Return the [x, y] coordinate for the center point of the cell that contains the specified text.  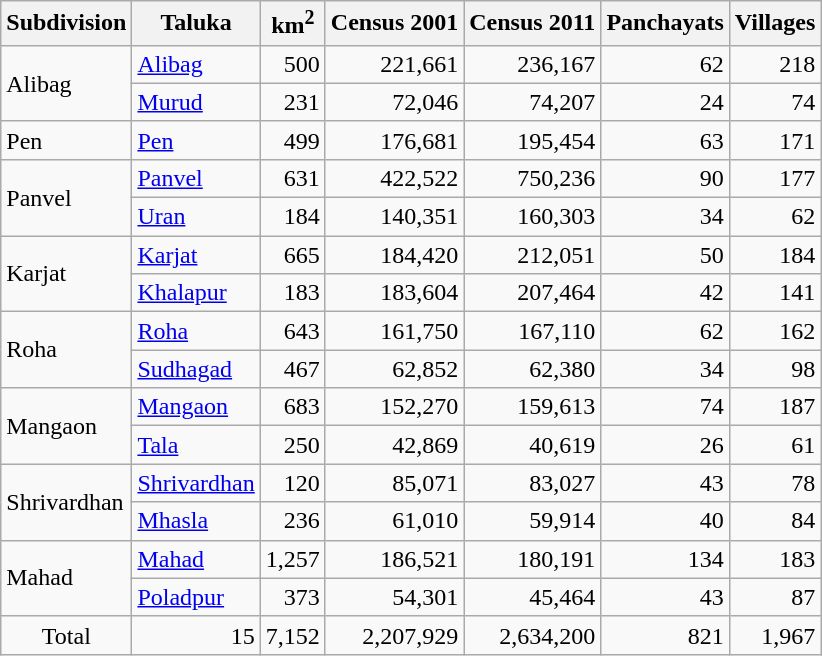
40,619 [532, 445]
42 [665, 293]
84 [775, 521]
98 [775, 369]
171 [775, 140]
180,191 [532, 559]
85,071 [394, 483]
62,380 [532, 369]
40 [665, 521]
Murud [196, 102]
162 [775, 331]
643 [292, 331]
183,604 [394, 293]
1,967 [775, 635]
24 [665, 102]
Census 2011 [532, 24]
63 [665, 140]
236 [292, 521]
26 [665, 445]
152,270 [394, 407]
83,027 [532, 483]
184,420 [394, 255]
61,010 [394, 521]
373 [292, 597]
160,303 [532, 217]
Census 2001 [394, 24]
236,167 [532, 64]
78 [775, 483]
250 [292, 445]
422,522 [394, 178]
Uran [196, 217]
Khalapur [196, 293]
90 [665, 178]
186,521 [394, 559]
Mhasla [196, 521]
821 [665, 635]
42,869 [394, 445]
167,110 [532, 331]
195,454 [532, 140]
221,661 [394, 64]
207,464 [532, 293]
120 [292, 483]
61 [775, 445]
665 [292, 255]
2,207,929 [394, 635]
134 [665, 559]
7,152 [292, 635]
Sudhagad [196, 369]
50 [665, 255]
km2 [292, 24]
Panchayats [665, 24]
87 [775, 597]
Tala [196, 445]
187 [775, 407]
159,613 [532, 407]
1,257 [292, 559]
212,051 [532, 255]
140,351 [394, 217]
750,236 [532, 178]
499 [292, 140]
2,634,200 [532, 635]
15 [196, 635]
Poladpur [196, 597]
631 [292, 178]
59,914 [532, 521]
Subdivision [66, 24]
177 [775, 178]
683 [292, 407]
176,681 [394, 140]
74,207 [532, 102]
Taluka [196, 24]
161,750 [394, 331]
62,852 [394, 369]
Total [66, 635]
54,301 [394, 597]
Villages [775, 24]
72,046 [394, 102]
218 [775, 64]
45,464 [532, 597]
141 [775, 293]
231 [292, 102]
467 [292, 369]
500 [292, 64]
